Provide the [x, y] coordinate of the cell's center where the given text is located.  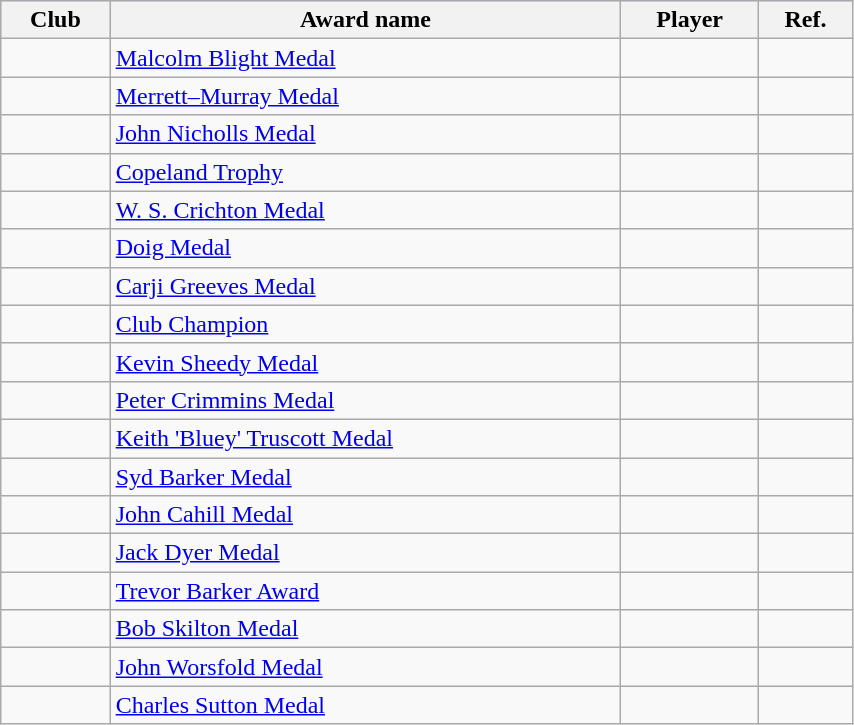
Copeland Trophy [366, 172]
Merrett–Murray Medal [366, 96]
Malcolm Blight Medal [366, 58]
Syd Barker Medal [366, 477]
Kevin Sheedy Medal [366, 362]
Club Champion [366, 324]
John Nicholls Medal [366, 134]
Keith 'Bluey' Truscott Medal [366, 438]
Carji Greeves Medal [366, 286]
Charles Sutton Medal [366, 705]
Trevor Barker Award [366, 591]
Award name [366, 20]
Club [56, 20]
Jack Dyer Medal [366, 553]
Bob Skilton Medal [366, 629]
Peter Crimmins Medal [366, 400]
John Cahill Medal [366, 515]
Doig Medal [366, 248]
John Worsfold Medal [366, 667]
Player [690, 20]
Ref. [805, 20]
W. S. Crichton Medal [366, 210]
